Find where the given text appears and provide that cell's center as (x, y) coordinate. 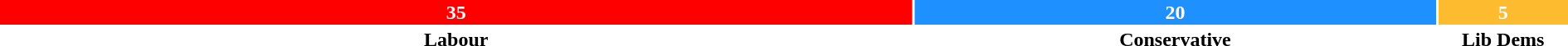
5 (1503, 12)
20 (1175, 12)
35 (456, 12)
